Provide the [X, Y] coordinate of the cell's center where the given text is located.  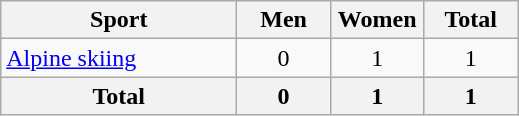
Women [377, 20]
Alpine skiing [119, 58]
Men [284, 20]
Sport [119, 20]
